From the cell containing the given text, extract its center point as [X, Y] coordinate. 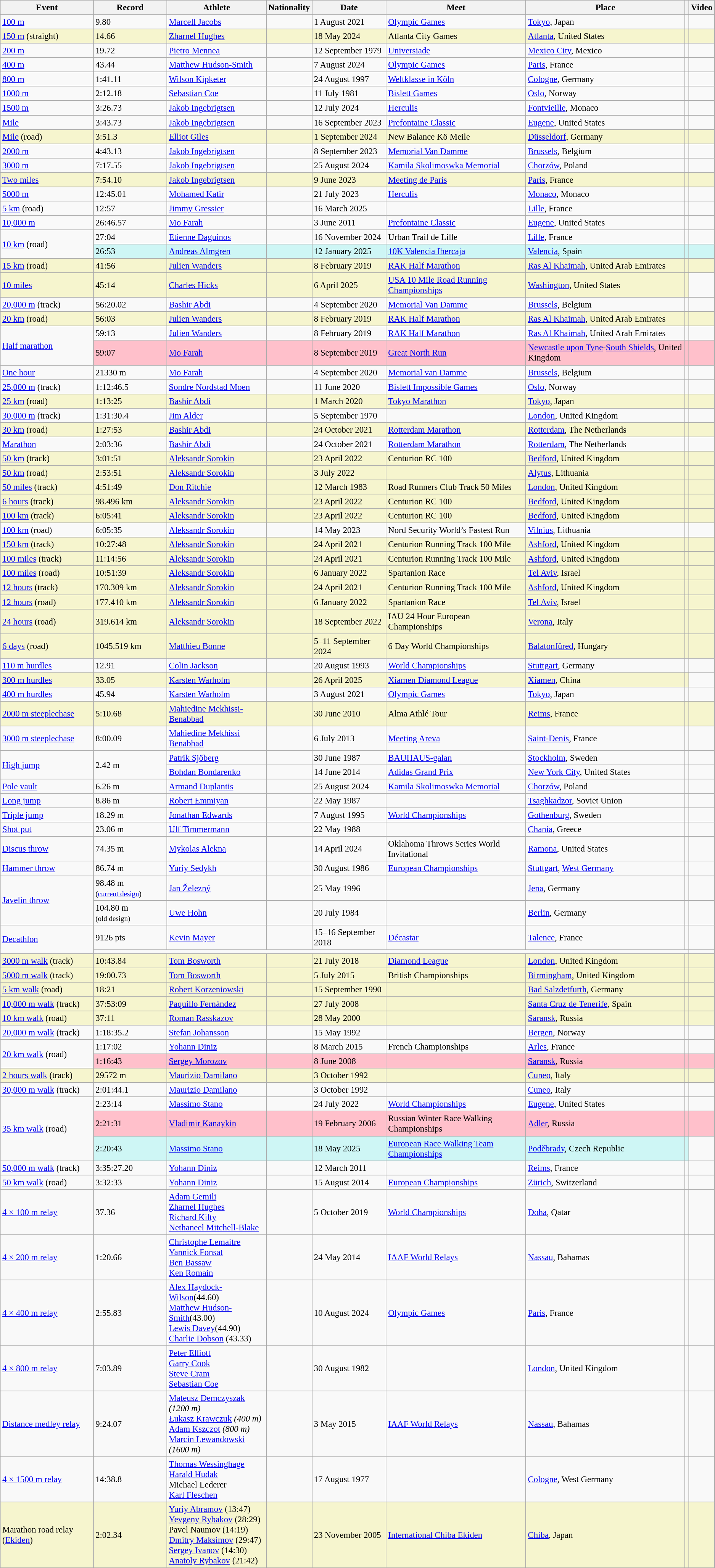
12.91 [130, 665]
19.72 [130, 51]
Cologne, West Germany [605, 1479]
8 June 2008 [349, 1061]
5:10.68 [130, 713]
New Balance Kö Meile [456, 137]
Christophe LemaitreYannick FonsatBen BassawKen Romain [217, 1257]
New York City, United States [605, 772]
4 × 400 m relay [47, 1313]
Jonathan Edwards [217, 815]
IAU 24 Hour European Championships [456, 621]
12:57 [130, 208]
9.80 [130, 22]
30,000 m walk (track) [47, 1090]
2000 m steeplechase [47, 713]
Armand Duplantis [217, 787]
1:31:30.4 [130, 415]
27 July 2008 [349, 1004]
18 May 2025 [349, 1148]
400 m hurdles [47, 694]
21 July 2018 [349, 961]
110 m hurdles [47, 665]
Russian Winter Race Walking Championships [456, 1124]
15 September 1990 [349, 990]
Marathon road relay (Ekiden) [47, 1535]
Mateusz Demczyszak (1200 m)Łukasz Krawczuk (400 m)Adam Kszczot (800 m)Marcin Lewandowski (1600 m) [217, 1424]
14.66 [130, 36]
Discus throw [47, 849]
Meeting Areva [456, 739]
100 miles (road) [47, 573]
Atlanta, United States [605, 36]
Don Ritchie [217, 487]
Javelin throw [47, 900]
Chiba, Japan [605, 1535]
29572 m [130, 1075]
Jimmy Gressier [217, 208]
15 May 1992 [349, 1033]
37:53:09 [130, 1004]
Kevin Mayer [217, 937]
14:38.8 [130, 1479]
Newcastle upon Tyne-South Shields, United Kingdom [605, 353]
33.05 [130, 680]
1:20.66 [130, 1257]
Date [349, 8]
27:04 [130, 237]
Stefan Johansson [217, 1033]
Düsseldorf, Germany [605, 137]
11 July 1981 [349, 93]
100 m [47, 22]
15–16 September 2018 [349, 937]
1 March 2020 [349, 401]
Paquillo Fernández [217, 1004]
Meeting de Paris [456, 180]
12 hours (track) [47, 588]
Santa Cruz de Tenerife, Spain [605, 1004]
2:23:14 [130, 1104]
Verona, Italy [605, 621]
6:05:35 [130, 530]
30 June 2010 [349, 713]
22 May 1988 [349, 829]
Universiade [456, 51]
5 October 2019 [349, 1212]
Bergen, Norway [605, 1033]
Bislett Impossible Games [456, 387]
3 May 2015 [349, 1424]
11 June 2020 [349, 387]
Fontvieille, Monaco [605, 108]
20 km walk (road) [47, 1054]
Mexico City, Mexico [605, 51]
20,000 m walk (track) [47, 1033]
6 Day World Championships [456, 646]
Berlin, Germany [605, 913]
Bohdan Bondarenko [217, 772]
Zürich, Switzerland [605, 1182]
7:03.89 [130, 1368]
11:14:56 [130, 559]
18.29 m [130, 815]
Ramona, United States [605, 849]
30 km (road) [47, 430]
7 August 2024 [349, 65]
3:51.3 [130, 137]
6 April 2025 [349, 285]
Thomas WessinghageHarald HudakMichael LedererKarl Fleschen [217, 1479]
Adler, Russia [605, 1124]
3 July 2022 [349, 473]
Décastar [456, 937]
1:18:35.2 [130, 1033]
20 August 1993 [349, 665]
Alex Haydock-Wilson(44.60)Matthew Hudson-Smith(43.00)Lewis Davey(44.90)Charlie Dobson (43.33) [217, 1313]
Bislett Games [456, 93]
14 May 2023 [349, 530]
25 May 1996 [349, 888]
2000 m [47, 151]
50,000 m walk (track) [47, 1168]
6 days (road) [47, 646]
7:54.10 [130, 180]
19 February 2006 [349, 1124]
15 August 2014 [349, 1182]
Road Runners Club Track 50 Miles [456, 487]
Stuttgart, Germany [605, 665]
High jump [47, 765]
Washington, United States [605, 285]
8 September 2019 [349, 353]
Long jump [47, 801]
Peter ElliottGarry CookSteve CramSebastian Coe [217, 1368]
3:35:27.20 [130, 1168]
43.44 [130, 65]
28 May 2000 [349, 1018]
200 m [47, 51]
Atlanta City Games [456, 36]
30 June 1987 [349, 758]
1 August 2021 [349, 22]
Yuriy Abramov (13:47)Yevgeny Rybakov (28:29)Pavel Naumov (14:19)Dmitry Maksimov (29:47)Sergey Ivanov (14:30)Anatoly Rybakov (21:42) [217, 1535]
Doha, Qatar [605, 1212]
Alytus, Lithuania [605, 473]
24 May 2014 [349, 1257]
Jena, Germany [605, 888]
150 m (straight) [47, 36]
Mahiedine Mekhissi Benabbad [217, 739]
4:43.13 [130, 151]
2:21:31 [130, 1124]
177.410 km [130, 602]
3:26.73 [130, 108]
Colin Jackson [217, 665]
1500 m [47, 108]
12 July 2024 [349, 108]
Vladimir Kanaykin [217, 1124]
Great North Run [456, 353]
Gothenburg, Sweden [605, 815]
Xiamen, China [605, 680]
10 km walk (road) [47, 1018]
9126 pts [130, 937]
14 June 2014 [349, 772]
One hour [47, 372]
Balatonfüred, Hungary [605, 646]
Two miles [47, 180]
Sergey Morozov [217, 1061]
100 km (track) [47, 516]
4:51:49 [130, 487]
98.496 km [130, 502]
8 September 2023 [349, 151]
Distance medley relay [47, 1424]
Mohamed Katir [217, 194]
10:27:48 [130, 544]
26:46.57 [130, 223]
10 August 2024 [349, 1313]
25,000 m (track) [47, 387]
International Chiba Ekiden [456, 1535]
26 April 2025 [349, 680]
Pietro Mennea [217, 51]
12 hours (road) [47, 602]
21330 m [130, 372]
5–11 September 2024 [349, 646]
10 miles [47, 285]
Meet [456, 8]
12 September 1979 [349, 51]
Charles Hicks [217, 285]
37.36 [130, 1212]
British Championships [456, 975]
5 km (road) [47, 208]
1:27:53 [130, 430]
Bad Salzdetfurth, Germany [605, 990]
23.06 m [130, 829]
7 August 1995 [349, 815]
Poděbrady, Czech Republic [605, 1148]
Valencia, Spain [605, 251]
Video [702, 8]
26:53 [130, 251]
8 March 2015 [349, 1047]
Adidas Grand Prix [456, 772]
Pole vault [47, 787]
2:55.83 [130, 1313]
Patrik Sjöberg [217, 758]
100 miles (track) [47, 559]
Athlete [217, 8]
Memorial van Damme [456, 372]
1:13:25 [130, 401]
86.74 m [130, 869]
2:01:44.1 [130, 1090]
18 September 2022 [349, 621]
2:02.34 [130, 1535]
23 November 2005 [349, 1535]
50 km (road) [47, 473]
4 × 800 m relay [47, 1368]
Marathon [47, 444]
16 September 2023 [349, 122]
1:16:43 [130, 1061]
Stuttgart, West Germany [605, 869]
3000 m [47, 165]
1045.519 km [130, 646]
2:03:36 [130, 444]
12:45.01 [130, 194]
Andreas Almgren [217, 251]
3000 m walk (track) [47, 961]
Record [130, 8]
1:41.11 [130, 79]
2 hours walk (track) [47, 1075]
Sondre Nordstad Moen [217, 387]
Stockholm, Sweden [605, 758]
7:17.55 [130, 165]
2.42 m [130, 765]
Tsaghkadzor, Soviet Union [605, 801]
20,000 m (track) [47, 305]
Ulf Timmermann [217, 829]
319.614 km [130, 621]
10:43.84 [130, 961]
15 km (road) [47, 266]
USA 10 Mile Road Running Championships [456, 285]
Birmingham, United Kingdom [605, 975]
45:14 [130, 285]
Sebastian Coe [217, 93]
Jim Alder [217, 415]
56:03 [130, 319]
30 August 1986 [349, 869]
3 June 2011 [349, 223]
10,000 m walk (track) [47, 1004]
Matthieu Bonne [217, 646]
8.86 m [130, 801]
8:00.09 [130, 739]
Monaco, Monaco [605, 194]
41:56 [130, 266]
Etienne Daguinos [217, 237]
Mykolas Alekna [217, 849]
Triple jump [47, 815]
6 hours (track) [47, 502]
Shot put [47, 829]
Nationality [289, 8]
Decathlon [47, 939]
25 km (road) [47, 401]
Diamond League [456, 961]
12 March 2011 [349, 1168]
50 km walk (road) [47, 1182]
Nord Security World’s Fastest Run [456, 530]
5000 m [47, 194]
10:51:39 [130, 573]
12 January 2025 [349, 251]
20 km (road) [47, 319]
12 March 1983 [349, 487]
Yuriy Sedykh [217, 869]
Weltklasse in Köln [456, 79]
2:20:43 [130, 1148]
150 km (track) [47, 544]
Roman Rasskazov [217, 1018]
1:12:46.5 [130, 387]
Oklahoma Throws Series World Invitational [456, 849]
9 June 2023 [349, 180]
Marcell Jacobs [217, 22]
2:53:51 [130, 473]
3:01:51 [130, 459]
56:20.02 [130, 305]
Mahiedine Mekhissi-Benabbad [217, 713]
100 km (road) [47, 530]
18:21 [130, 990]
French Championships [456, 1047]
30,000 m (track) [47, 415]
5 km walk (road) [47, 990]
Elliot Giles [217, 137]
Event [47, 8]
45.94 [130, 694]
35 km walk (road) [47, 1129]
Jan Železný [217, 888]
Uwe Hohn [217, 913]
170.309 km [130, 588]
Urban Trail de Lille [456, 237]
2:12.18 [130, 93]
Chania, Greece [605, 829]
10 km (road) [47, 244]
3:43.73 [130, 122]
59:13 [130, 333]
17 August 1977 [349, 1479]
6:05:41 [130, 516]
14 April 2024 [349, 849]
Mile [47, 122]
BAUHAUS-galan [456, 758]
European Race Walking Team Championships [456, 1148]
9:24.07 [130, 1424]
4 × 1500 m relay [47, 1479]
Hammer throw [47, 869]
50 km (track) [47, 459]
4 × 100 m relay [47, 1212]
Half marathon [47, 346]
Zharnel Hughes [217, 36]
5000 m walk (track) [47, 975]
4 × 200 m relay [47, 1257]
18 May 2024 [349, 36]
104.80 m (old design) [130, 913]
16 November 2024 [349, 237]
Wilson Kipketer [217, 79]
1 September 2024 [349, 137]
6 July 2013 [349, 739]
3000 m steeplechase [47, 739]
50 miles (track) [47, 487]
19:00.73 [130, 975]
10,000 m [47, 223]
22 May 1987 [349, 801]
Robert Emmiyan [217, 801]
Xiamen Diamond League [456, 680]
20 July 1984 [349, 913]
24 July 2022 [349, 1104]
Alma Athlé Tour [456, 713]
400 m [47, 65]
Place [605, 8]
Arles, France [605, 1047]
37:11 [130, 1018]
3 August 2021 [349, 694]
98.48 m (current design) [130, 888]
74.35 m [130, 849]
Talence, France [605, 937]
3:32:33 [130, 1182]
Adam GemiliZharnel HughesRichard KiltyNethaneel Mitchell-Blake [217, 1212]
Cologne, Germany [605, 79]
16 March 2025 [349, 208]
Vilnius, Lithuania [605, 530]
21 July 2023 [349, 194]
30 August 1982 [349, 1368]
Robert Korzeniowski [217, 990]
Tokyo Marathon [456, 401]
Mile (road) [47, 137]
800 m [47, 79]
Matthew Hudson-Smith [217, 65]
5 September 1970 [349, 415]
59:07 [130, 353]
300 m hurdles [47, 680]
24 hours (road) [47, 621]
1:17:02 [130, 1047]
Saint-Denis, France [605, 739]
10K Valencia Ibercaja [456, 251]
5 July 2015 [349, 975]
24 August 1997 [349, 79]
1000 m [47, 93]
6.26 m [130, 787]
